Identify which cell holds the provided text, then report its (x, y) central coordinate. 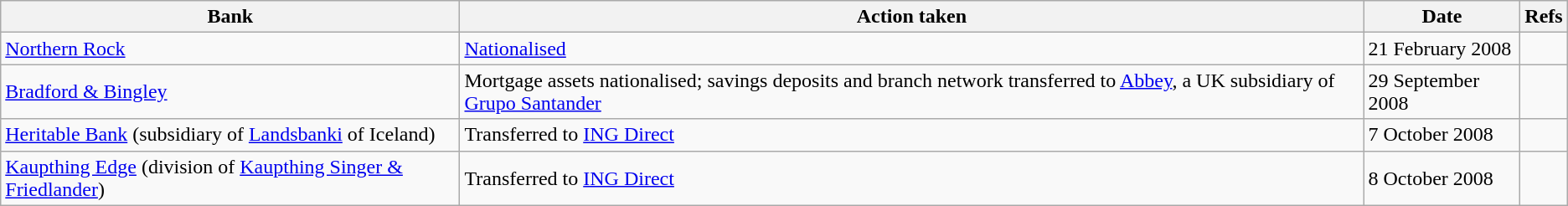
7 October 2008 (1442, 135)
Heritable Bank (subsidiary of Landsbanki of Iceland) (230, 135)
Nationalised (911, 49)
Date (1442, 17)
Refs (1544, 17)
Bradford & Bingley (230, 92)
Mortgage assets nationalised; savings deposits and branch network transferred to Abbey, a UK subsidiary of Grupo Santander (911, 92)
8 October 2008 (1442, 178)
Bank (230, 17)
Northern Rock (230, 49)
21 February 2008 (1442, 49)
29 September 2008 (1442, 92)
Action taken (911, 17)
Kaupthing Edge (division of Kaupthing Singer & Friedlander) (230, 178)
